Search for the cell housing the specified text and yield its [X, Y] center coordinate. 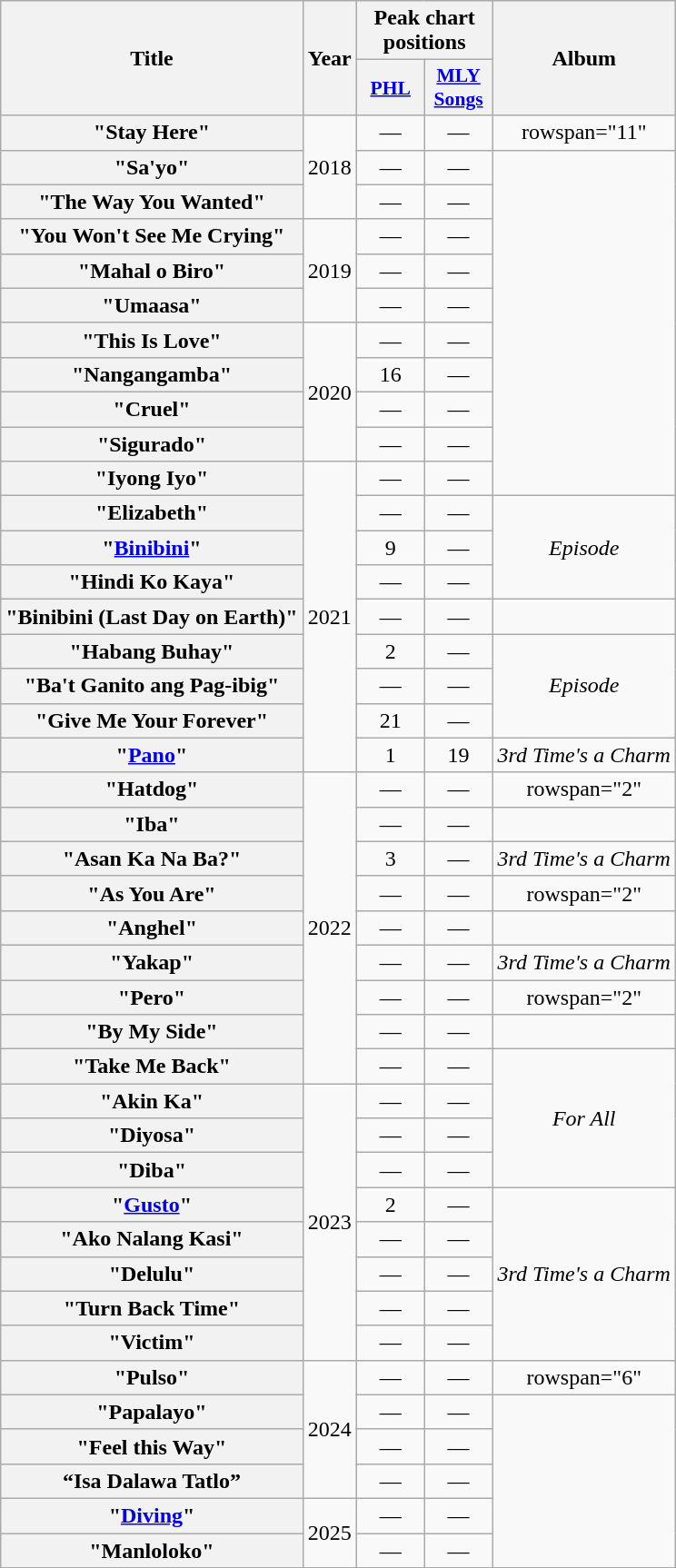
"Give Me Your Forever" [152, 720]
"Iba" [152, 824]
Title [152, 58]
"Diyosa" [152, 1136]
"Yakap" [152, 962]
"Hindi Ko Kaya" [152, 582]
"Umaasa" [152, 305]
"Elizabeth" [152, 513]
"Ako Nalang Kasi" [152, 1239]
Album [583, 58]
"Pulso" [152, 1377]
"This Is Love" [152, 340]
"Diving" [152, 1515]
"Gusto" [152, 1205]
MLYSongs [458, 87]
"Sa'yo" [152, 167]
2024 [329, 1429]
2019 [329, 271]
Year [329, 58]
PHL [391, 87]
2018 [329, 167]
2023 [329, 1222]
1 [391, 755]
2025 [329, 1533]
"The Way You Wanted" [152, 202]
9 [391, 548]
"Nangangamba" [152, 374]
"Cruel" [152, 409]
"Binibini" [152, 548]
"Take Me Back" [152, 1067]
"Sigurado" [152, 444]
rowspan="6" [583, 1377]
"Anghel" [152, 928]
2020 [329, 392]
"As You Are" [152, 893]
"Stay Here" [152, 133]
rowspan="11" [583, 133]
16 [391, 374]
Peak chart positions [424, 31]
3 [391, 858]
"By My Side" [152, 1032]
"Hatdog" [152, 789]
"Manloloko" [152, 1551]
"Pero" [152, 997]
"Iyong Iyo" [152, 479]
2021 [329, 618]
"Akin Ka" [152, 1101]
"Binibini (Last Day on Earth)" [152, 617]
“Isa Dalawa Tatlo” [152, 1481]
21 [391, 720]
"Pano" [152, 755]
"Victim" [152, 1343]
"You Won't See Me Crying" [152, 236]
"Feel this Way" [152, 1446]
For All [583, 1118]
19 [458, 755]
"Habang Buhay" [152, 651]
"Asan Ka Na Ba?" [152, 858]
"Delulu" [152, 1274]
"Turn Back Time" [152, 1308]
"Diba" [152, 1170]
"Ba't Ganito ang Pag-ibig" [152, 686]
2022 [329, 928]
"Mahal o Biro" [152, 271]
"Papalayo" [152, 1412]
